Determine the (x, y) coordinate at the center of the cell enclosing the given text.  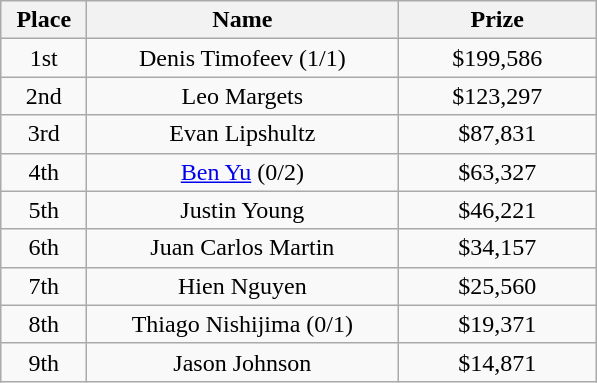
4th (44, 172)
Prize (498, 20)
$19,371 (498, 324)
3rd (44, 134)
$63,327 (498, 172)
$25,560 (498, 286)
Place (44, 20)
Ben Yu (0/2) (242, 172)
9th (44, 362)
Leo Margets (242, 96)
1st (44, 58)
Name (242, 20)
Juan Carlos Martin (242, 248)
Hien Nguyen (242, 286)
$199,586 (498, 58)
5th (44, 210)
$34,157 (498, 248)
6th (44, 248)
7th (44, 286)
$14,871 (498, 362)
8th (44, 324)
Justin Young (242, 210)
Evan Lipshultz (242, 134)
$87,831 (498, 134)
Jason Johnson (242, 362)
$46,221 (498, 210)
Denis Timofeev (1/1) (242, 58)
Thiago Nishijima (0/1) (242, 324)
$123,297 (498, 96)
2nd (44, 96)
